Detect which cell encompasses the target text, then output its (x, y) center coordinate. 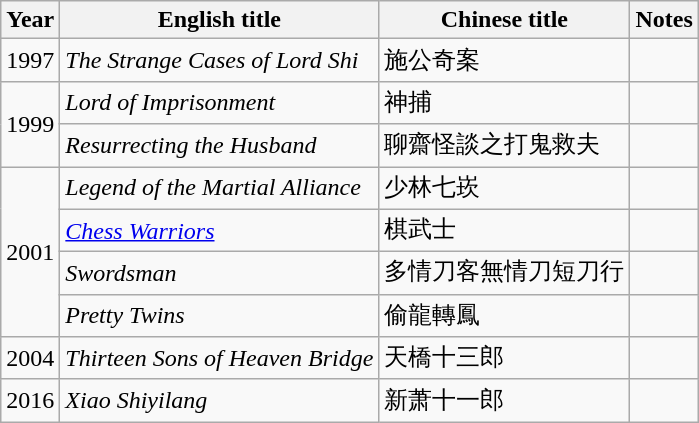
Thirteen Sons of Heaven Bridge (220, 358)
多情刀客無情刀短刀行 (504, 274)
Lord of Imprisonment (220, 102)
1997 (30, 60)
English title (220, 20)
Notes (664, 20)
神捕 (504, 102)
Year (30, 20)
新萧十一郎 (504, 400)
偷龍轉鳳 (504, 316)
聊齋怪談之打鬼救夫 (504, 146)
Chinese title (504, 20)
The Strange Cases of Lord Shi (220, 60)
棋武士 (504, 230)
少林七崁 (504, 188)
Pretty Twins (220, 316)
Legend of the Martial Alliance (220, 188)
Resurrecting the Husband (220, 146)
天橋十三郎 (504, 358)
2001 (30, 251)
Xiao Shiyilang (220, 400)
施公奇案 (504, 60)
Chess Warriors (220, 230)
Swordsman (220, 274)
2016 (30, 400)
1999 (30, 124)
2004 (30, 358)
